Detect which cell encompasses the target text, then output its [X, Y] center coordinate. 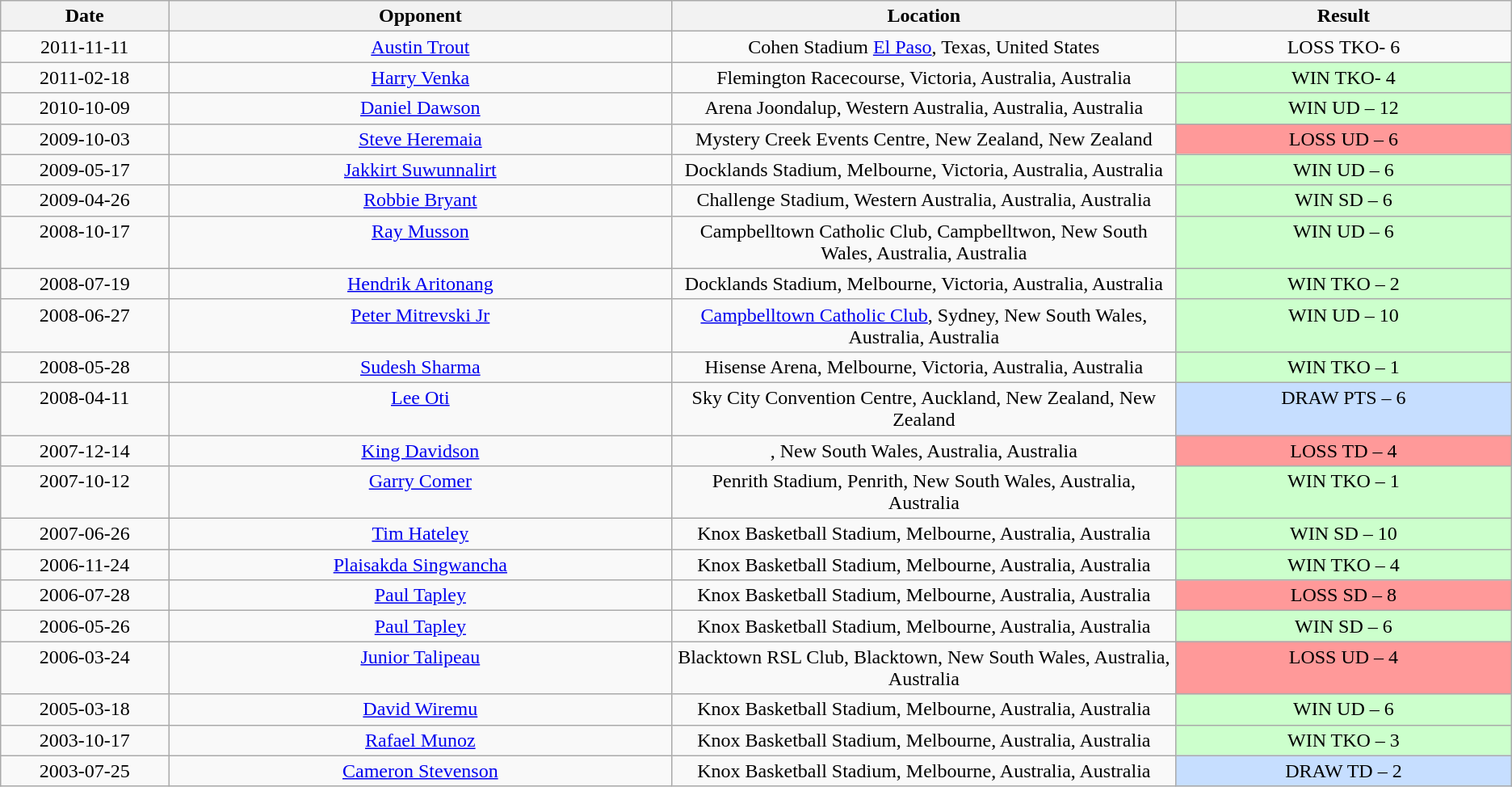
Sky City Convention Centre, Auckland, New Zealand, New Zealand [924, 409]
2007-06-26 [85, 534]
David Wiremu [421, 709]
DRAW TD – 2 [1344, 771]
2010-10-09 [85, 108]
2007-12-14 [85, 450]
2011-02-18 [85, 78]
Tim Hateley [421, 534]
Sudesh Sharma [421, 367]
LOSS SD – 8 [1344, 596]
WIN TKO – 3 [1344, 740]
Cohen Stadium El Paso, Texas, United States [924, 47]
DRAW PTS – 6 [1344, 409]
Flemington Racecourse, Victoria, Australia, Australia [924, 78]
2008-07-19 [85, 284]
Daniel Dawson [421, 108]
, New South Wales, Australia, Australia [924, 450]
Hisense Arena, Melbourne, Victoria, Australia, Australia [924, 367]
2003-07-25 [85, 771]
LOSS UD – 4 [1344, 667]
2005-03-18 [85, 709]
WIN TKO- 4 [1344, 78]
Harry Venka [421, 78]
Location [924, 16]
2009-05-17 [85, 170]
Lee Oti [421, 409]
Opponent [421, 16]
Robbie Bryant [421, 200]
Blacktown RSL Club, Blacktown, New South Wales, Australia, Australia [924, 667]
Challenge Stadium, Western Australia, Australia, Australia [924, 200]
Rafael Munoz [421, 740]
LOSS UD – 6 [1344, 139]
Junior Talipeau [421, 667]
Result [1344, 16]
2008-04-11 [85, 409]
Date [85, 16]
2008-06-27 [85, 325]
2009-04-26 [85, 200]
Cameron Stevenson [421, 771]
2009-10-03 [85, 139]
2011-11-11 [85, 47]
2007-10-12 [85, 493]
2008-10-17 [85, 242]
WIN TKO – 4 [1344, 565]
Penrith Stadium, Penrith, New South Wales, Australia, Australia [924, 493]
2008-05-28 [85, 367]
2006-03-24 [85, 667]
Mystery Creek Events Centre, New Zealand, New Zealand [924, 139]
Campbelltown Catholic Club, Campbelltwon, New South Wales, Australia, Australia [924, 242]
WIN SD – 10 [1344, 534]
LOSS TKO- 6 [1344, 47]
Campbelltown Catholic Club, Sydney, New South Wales, Australia, Australia [924, 325]
Hendrik Aritonang [421, 284]
2006-11-24 [85, 565]
King Davidson [421, 450]
Steve Heremaia [421, 139]
WIN TKO – 2 [1344, 284]
LOSS TD – 4 [1344, 450]
Arena Joondalup, Western Australia, Australia, Australia [924, 108]
2006-07-28 [85, 596]
2006-05-26 [85, 626]
2003-10-17 [85, 740]
Plaisakda Singwancha [421, 565]
Austin Trout [421, 47]
Ray Musson [421, 242]
WIN UD – 10 [1344, 325]
Peter Mitrevski Jr [421, 325]
Jakkirt Suwunnalirt [421, 170]
Garry Comer [421, 493]
WIN UD – 12 [1344, 108]
